Pinpoint the cell where the given text exists, returning its [X, Y] midpoint coordinate. 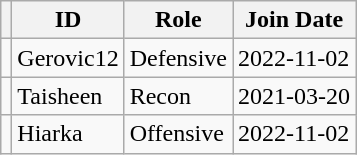
ID [68, 20]
2021-03-20 [294, 96]
Defensive [178, 58]
Offensive [178, 134]
Role [178, 20]
Taisheen [68, 96]
Gerovic12 [68, 58]
Join Date [294, 20]
Hiarka [68, 134]
Recon [178, 96]
